Extract the (x, y) coordinate from the center of the cell holding the provided text.  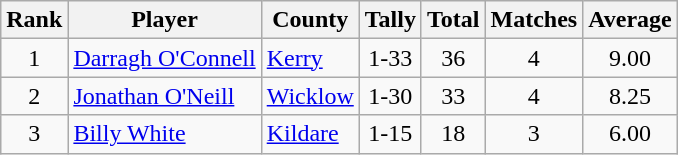
1 (34, 58)
Kildare (310, 134)
Total (453, 20)
1-30 (390, 96)
18 (453, 134)
Matches (534, 20)
36 (453, 58)
Tally (390, 20)
8.25 (630, 96)
1-15 (390, 134)
Darragh O'Connell (164, 58)
Billy White (164, 134)
County (310, 20)
Kerry (310, 58)
Average (630, 20)
1-33 (390, 58)
Rank (34, 20)
33 (453, 96)
Jonathan O'Neill (164, 96)
Wicklow (310, 96)
Player (164, 20)
9.00 (630, 58)
2 (34, 96)
6.00 (630, 134)
